Find where the given text appears and provide that cell's center as (x, y) coordinate. 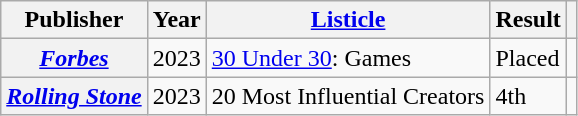
30 Under 30: Games (348, 58)
Rolling Stone (74, 96)
4th (528, 96)
Result (528, 20)
Publisher (74, 20)
Listicle (348, 20)
20 Most Influential Creators (348, 96)
Forbes (74, 58)
Placed (528, 58)
Year (176, 20)
